Pinpoint the cell where the given text exists, returning its [X, Y] midpoint coordinate. 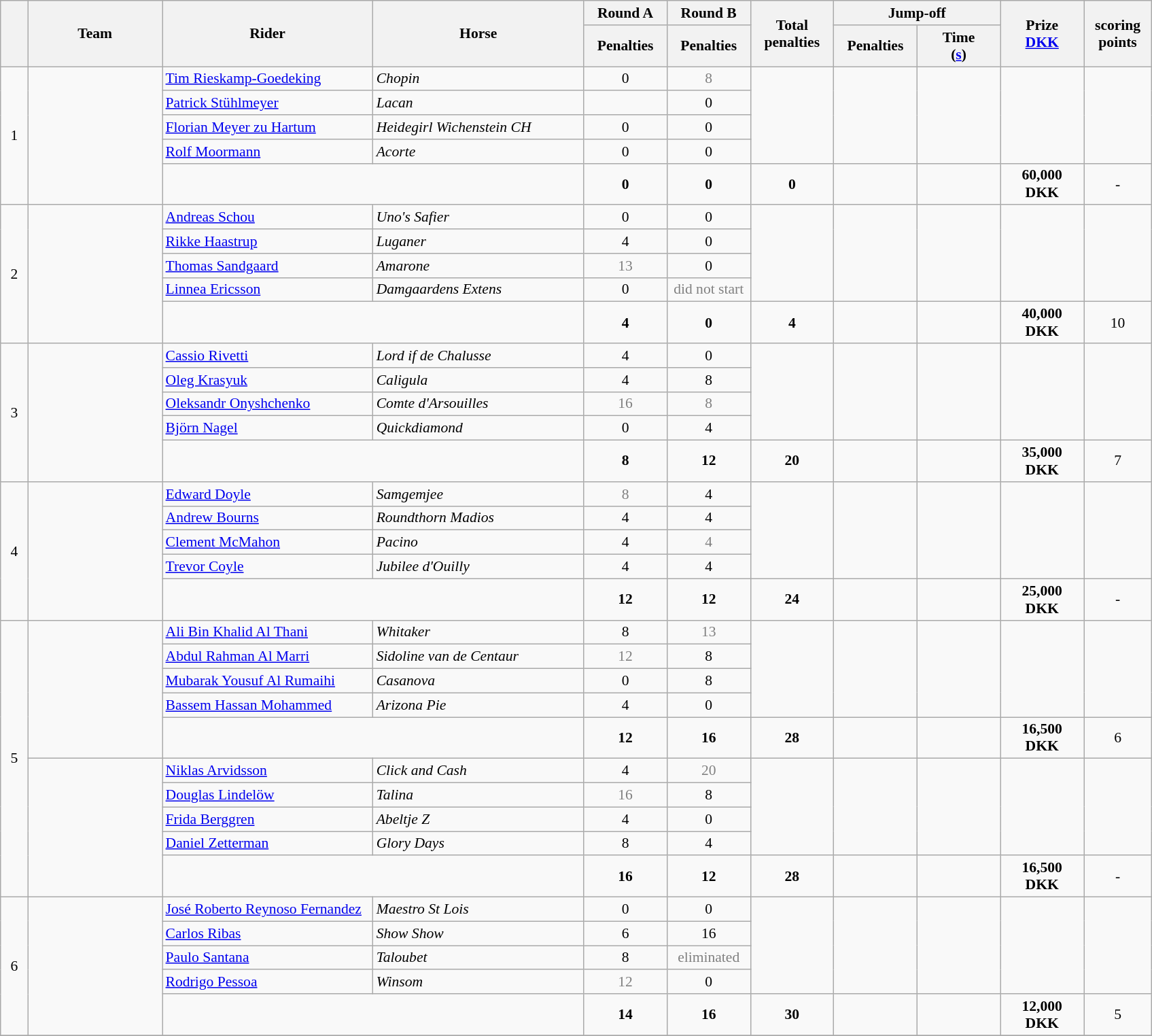
Glory Days [478, 844]
Rolf Moormann [267, 152]
Rider [267, 34]
Carlos Ribas [267, 933]
eliminated [708, 958]
Luganer [478, 241]
Abeltje Z [478, 819]
Lord if de Chalusse [478, 356]
Edward Doyle [267, 494]
Clement McMahon [267, 542]
Thomas Sandgaard [267, 266]
Total penalties [792, 34]
Caligula [478, 380]
José Roberto Reynoso Fernandez [267, 910]
10 [1117, 322]
Trevor Coyle [267, 567]
Round B [708, 13]
3 [14, 413]
Uno's Safier [478, 218]
25,000 DKK [1043, 600]
Oleg Krasyuk [267, 380]
Frida Berggren [267, 819]
Comte d'Arsouilles [478, 404]
Linnea Ericsson [267, 290]
PrizeDKK [1043, 34]
Bassem Hassan Mohammed [267, 705]
Acorte [478, 152]
Horse [478, 34]
1 [14, 136]
Casanova [478, 681]
scoringpoints [1117, 34]
Quickdiamond [478, 428]
30 [792, 1014]
Show Show [478, 933]
12,000 DKK [1043, 1014]
Time(s) [958, 46]
did not start [708, 290]
14 [625, 1014]
Roundthorn Madios [478, 518]
40,000 DKK [1043, 322]
Florian Meyer zu Hartum [267, 127]
Samgemjee [478, 494]
Heidegirl Wichenstein CH [478, 127]
35,000 DKK [1043, 461]
Douglas Lindelöw [267, 795]
Maestro St Lois [478, 910]
Abdul Rahman Al Marri [267, 657]
Team [95, 34]
Rodrigo Pessoa [267, 982]
Ali Bin Khalid Al Thani [267, 632]
Cassio Rivetti [267, 356]
Mubarak Yousuf Al Rumaihi [267, 681]
Andrew Bourns [267, 518]
Andreas Schou [267, 218]
Damgaardens Extens [478, 290]
Niklas Arvidsson [267, 771]
Taloubet [478, 958]
Whitaker [478, 632]
Chopin [478, 79]
Round A [625, 13]
Oleksandr Onyshchenko [267, 404]
Lacan [478, 103]
Arizona Pie [478, 705]
Paulo Santana [267, 958]
Jump-off [918, 13]
Talina [478, 795]
Patrick Stühlmeyer [267, 103]
Amarone [478, 266]
Tim Rieskamp-Goedeking [267, 79]
Pacino [478, 542]
24 [792, 600]
Jubilee d'Ouilly [478, 567]
Click and Cash [478, 771]
Winsom [478, 982]
Daniel Zetterman [267, 844]
Rikke Haastrup [267, 241]
Björn Nagel [267, 428]
7 [1117, 461]
Sidoline van de Centaur [478, 657]
2 [14, 275]
60,000 DKK [1043, 184]
